Return the (x, y) coordinate for the center point of the cell that contains the specified text.  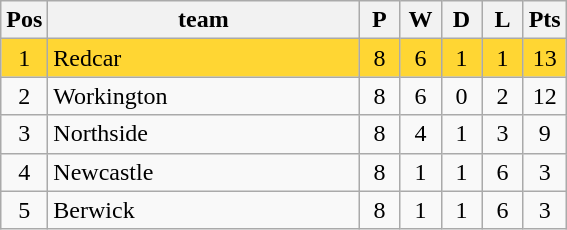
Redcar (204, 58)
13 (544, 58)
5 (24, 210)
Northside (204, 134)
Pos (24, 20)
Berwick (204, 210)
Pts (544, 20)
Workington (204, 96)
L (502, 20)
12 (544, 96)
9 (544, 134)
W (420, 20)
P (380, 20)
0 (462, 96)
D (462, 20)
team (204, 20)
Newcastle (204, 172)
